From the cell containing the given text, extract its center point as [x, y] coordinate. 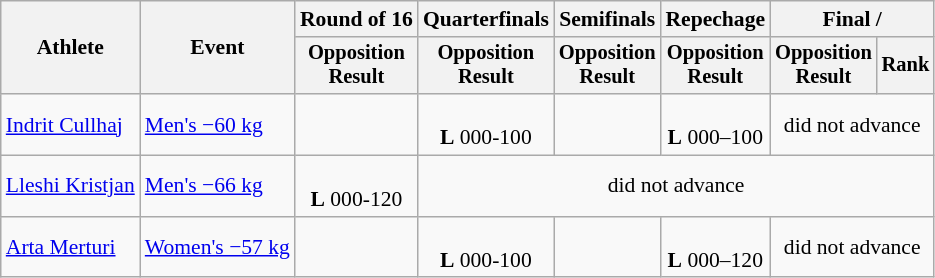
Women's −57 kg [218, 248]
Arta Merturi [70, 248]
Round of 16 [356, 19]
Lleshi Kristjan [70, 186]
Repechage [715, 19]
Semifinals [608, 19]
Indrit Cullhaj [70, 124]
Quarterfinals [486, 19]
Men's −60 kg [218, 124]
Final / [852, 19]
Rank [906, 66]
L 000–120 [715, 248]
Athlete [70, 48]
L 000–100 [715, 124]
Men's −66 kg [218, 186]
L 000-120 [356, 186]
Event [218, 48]
